Return (x, y) of the center of cell containing provided text 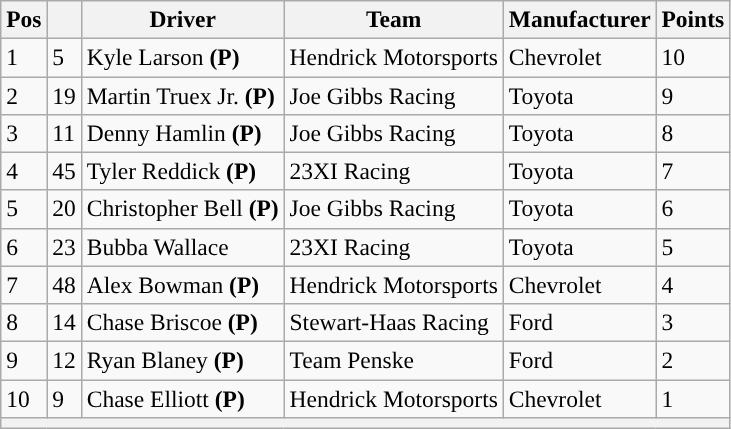
Alex Bowman (P) (182, 285)
Chase Elliott (P) (182, 398)
Christopher Bell (P) (182, 209)
45 (64, 171)
Pos (24, 19)
Ryan Blaney (P) (182, 360)
Kyle Larson (P) (182, 57)
14 (64, 322)
23 (64, 247)
Bubba Wallace (182, 247)
Driver (182, 19)
12 (64, 360)
Chase Briscoe (P) (182, 322)
48 (64, 285)
Tyler Reddick (P) (182, 171)
19 (64, 95)
11 (64, 133)
Denny Hamlin (P) (182, 133)
Team (394, 19)
Points (693, 19)
20 (64, 209)
Team Penske (394, 360)
Manufacturer (580, 19)
Stewart-Haas Racing (394, 322)
Martin Truex Jr. (P) (182, 95)
